For the text-containing cell, return its midpoint in [x, y] coordinate format. 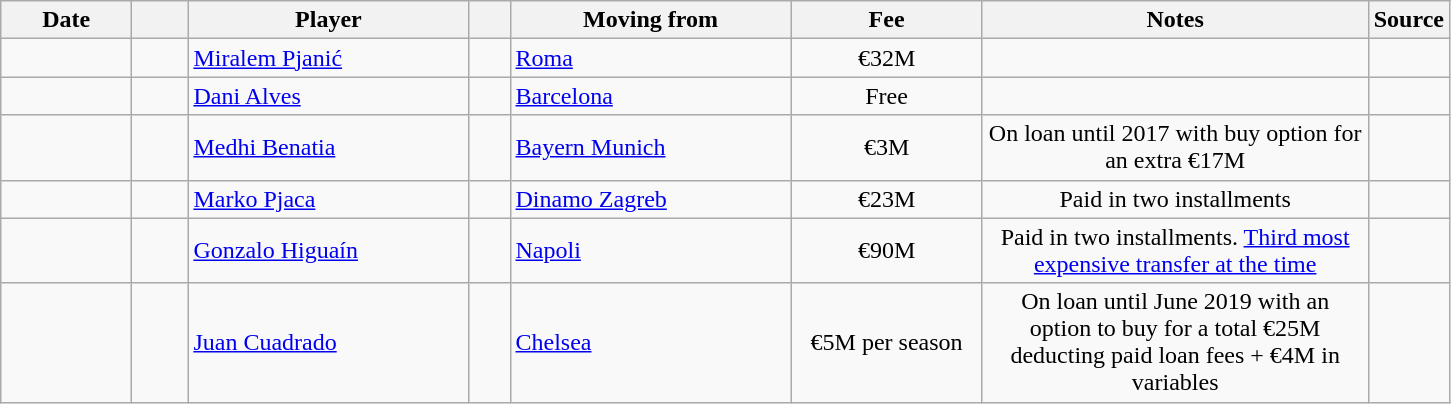
On loan until June 2019 with an option to buy for a total €25M deducting paid loan fees + €4M in variables [1175, 342]
Gonzalo Higuaín [328, 250]
€90M [886, 250]
€32M [886, 58]
On loan until 2017 with buy option for an extra €17M [1175, 148]
Notes [1175, 20]
Moving from [650, 20]
Dani Alves [328, 96]
Marko Pjaca [328, 199]
Bayern Munich [650, 148]
Dinamo Zagreb [650, 199]
Chelsea [650, 342]
Source [1408, 20]
Roma [650, 58]
Free [886, 96]
Miralem Pjanić [328, 58]
Barcelona [650, 96]
€23M [886, 199]
Paid in two installments [1175, 199]
€5M per season [886, 342]
Player [328, 20]
€3M [886, 148]
Medhi Benatia [328, 148]
Napoli [650, 250]
Paid in two installments. Third most expensive transfer at the time [1175, 250]
Juan Cuadrado [328, 342]
Date [66, 20]
Fee [886, 20]
